Determine the (X, Y) coordinate at the center of the cell enclosing the given text.  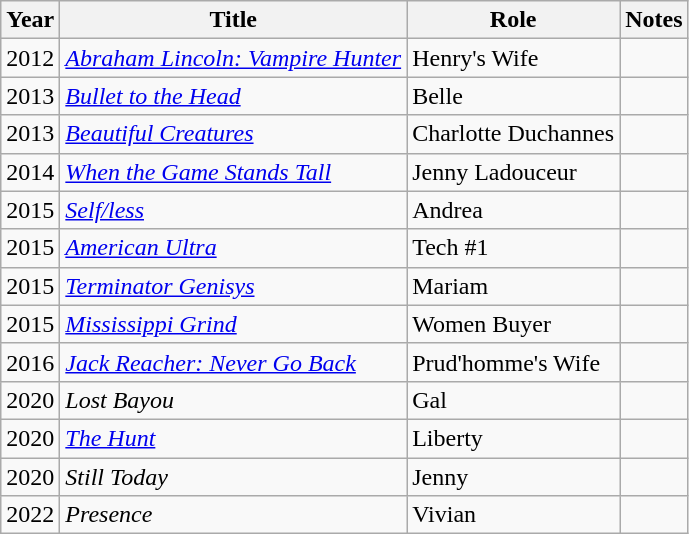
2012 (30, 58)
Notes (654, 20)
2022 (30, 515)
Bullet to the Head (234, 96)
Beautiful Creatures (234, 134)
Prud'homme's Wife (514, 362)
Vivian (514, 515)
Role (514, 20)
Abraham Lincoln: Vampire Hunter (234, 58)
Mariam (514, 286)
Lost Bayou (234, 400)
Terminator Genisys (234, 286)
Liberty (514, 438)
American Ultra (234, 248)
Women Buyer (514, 324)
The Hunt (234, 438)
Andrea (514, 210)
Gal (514, 400)
Presence (234, 515)
Mississippi Grind (234, 324)
When the Game Stands Tall (234, 172)
Henry's Wife (514, 58)
Jack Reacher: Never Go Back (234, 362)
Title (234, 20)
Belle (514, 96)
Jenny Ladouceur (514, 172)
Self/less (234, 210)
2014 (30, 172)
Jenny (514, 477)
Year (30, 20)
Tech #1 (514, 248)
2016 (30, 362)
Still Today (234, 477)
Charlotte Duchannes (514, 134)
